Provide the (x, y) coordinate of the cell's center where the given text is located.  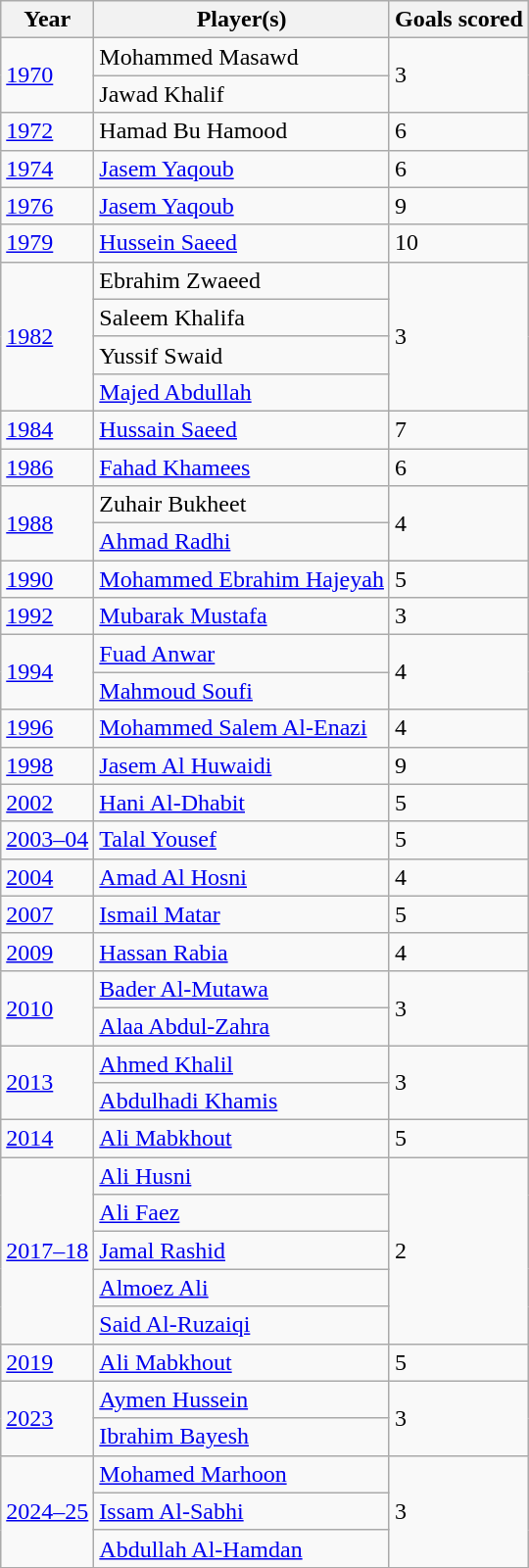
Alaa Abdul-Zahra (242, 1026)
Mohammed Ebrahim Hajeyah (242, 579)
Ali Faez (242, 1213)
2013 (47, 1082)
10 (458, 243)
1979 (47, 243)
Bader Al-Mutawa (242, 989)
Jawad Khalif (242, 94)
Abdullah Al-Hamdan (242, 1548)
1998 (47, 765)
Jamal Rashid (242, 1250)
7 (458, 429)
2009 (47, 952)
Hussain Saeed (242, 429)
2002 (47, 803)
Goals scored (458, 20)
1974 (47, 169)
1982 (47, 336)
Fahad Khamees (242, 467)
Talal Yousef (242, 840)
1990 (47, 579)
Almoez Ali (242, 1288)
Mohammed Masawd (242, 57)
Hassan Rabia (242, 952)
1988 (47, 523)
1976 (47, 206)
2017–18 (47, 1250)
Ismail Matar (242, 914)
1996 (47, 728)
Ahmed Khalil (242, 1063)
2004 (47, 877)
2023 (47, 1418)
2014 (47, 1139)
Player(s) (242, 20)
Ebrahim Zwaeed (242, 280)
2003–04 (47, 840)
Year (47, 20)
Mubarak Mustafa (242, 616)
1970 (47, 75)
Majed Abdullah (242, 392)
1986 (47, 467)
Zuhair Bukheet (242, 505)
2 (458, 1250)
Issam Al-Sabhi (242, 1511)
Amad Al Hosni (242, 877)
1984 (47, 429)
Hussein Saeed (242, 243)
Jasem Al Huwaidi (242, 765)
Abdulhadi Khamis (242, 1102)
Mohamed Marhoon (242, 1474)
Mahmoud Soufi (242, 691)
Hani Al-Dhabit (242, 803)
1992 (47, 616)
1972 (47, 131)
Ali Husni (242, 1176)
Ibrahim Bayesh (242, 1437)
2010 (47, 1007)
1994 (47, 672)
Ahmad Radhi (242, 542)
2024–25 (47, 1511)
Fuad Anwar (242, 654)
Saleem Khalifa (242, 318)
Yussif Swaid (242, 355)
2019 (47, 1362)
Hamad Bu Hamood (242, 131)
2007 (47, 914)
Mohammed Salem Al-Enazi (242, 728)
Said Al-Ruzaiqi (242, 1325)
Aymen Hussein (242, 1399)
